For the text-containing cell, return its midpoint in (X, Y) coordinate format. 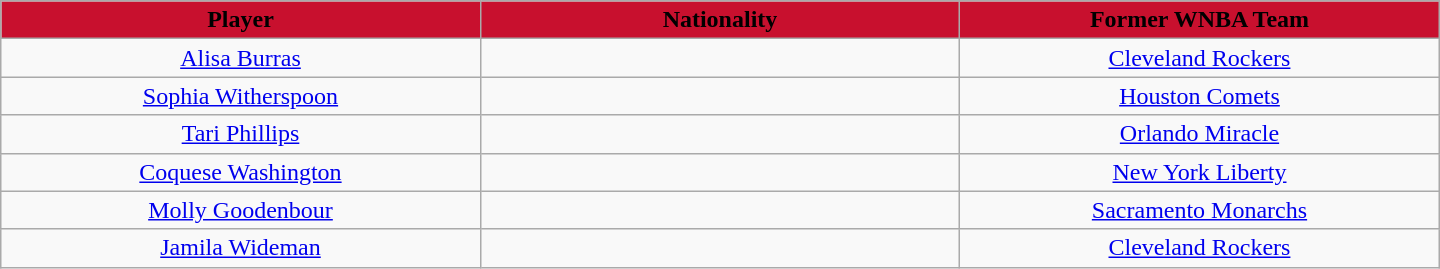
Former WNBA Team (1200, 20)
Nationality (720, 20)
Jamila Wideman (240, 248)
Houston Comets (1200, 96)
Player (240, 20)
Alisa Burras (240, 58)
Sacramento Monarchs (1200, 210)
Orlando Miracle (1200, 134)
New York Liberty (1200, 172)
Coquese Washington (240, 172)
Tari Phillips (240, 134)
Molly Goodenbour (240, 210)
Sophia Witherspoon (240, 96)
